Capture the cell that displays the provided text and extract its (x, y) central coordinate. 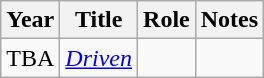
Driven (99, 58)
Year (30, 20)
Role (167, 20)
Notes (229, 20)
TBA (30, 58)
Title (99, 20)
